Extract the [x, y] coordinate from the center of the cell holding the provided text.  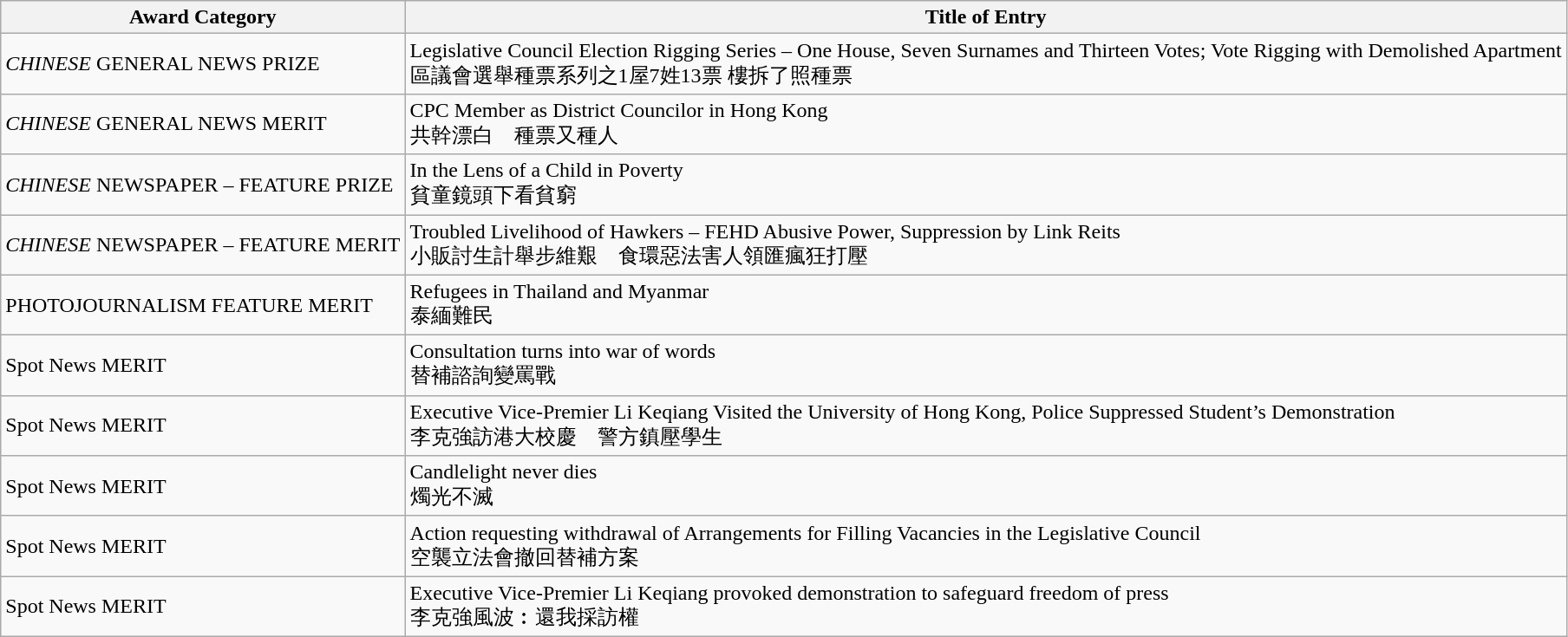
Refugees in Thailand and Myanmar泰緬難民 [985, 305]
Consultation turns into war of words替補諮詢變罵戰 [985, 366]
Executive Vice-Premier Li Keqiang provoked demonstration to safeguard freedom of press李克強風波︰還我採訪權 [985, 607]
Executive Vice-Premier Li Keqiang Visited the University of Hong Kong, Police Suppressed Student’s Demonstration李克強訪港大校慶 警方鎮壓學生 [985, 426]
Title of Entry [985, 17]
Action requesting withdrawal of Arrangements for Filling Vacancies in the Legislative Council空襲立法會撤回替補方案 [985, 546]
CPC Member as District Councilor in Hong Kong共幹漂白 種票又種人 [985, 124]
CHINESE NEWSPAPER – FEATURE MERIT [203, 245]
In the Lens of a Child in Poverty貧童鏡頭下看貧窮 [985, 185]
CHINESE GENERAL NEWS PRIZE [203, 64]
Troubled Livelihood of Hawkers – FEHD Abusive Power, Suppression by Link Reits小販討生計舉步維艱 食環惡法害人領匯瘋狂打壓 [985, 245]
Candlelight never dies燭光不滅 [985, 486]
PHOTOJOURNALISM FEATURE MERIT [203, 305]
Award Category [203, 17]
CHINESE NEWSPAPER – FEATURE PRIZE [203, 185]
CHINESE GENERAL NEWS MERIT [203, 124]
